Determine the (x, y) coordinate at the center of the cell enclosing the given text.  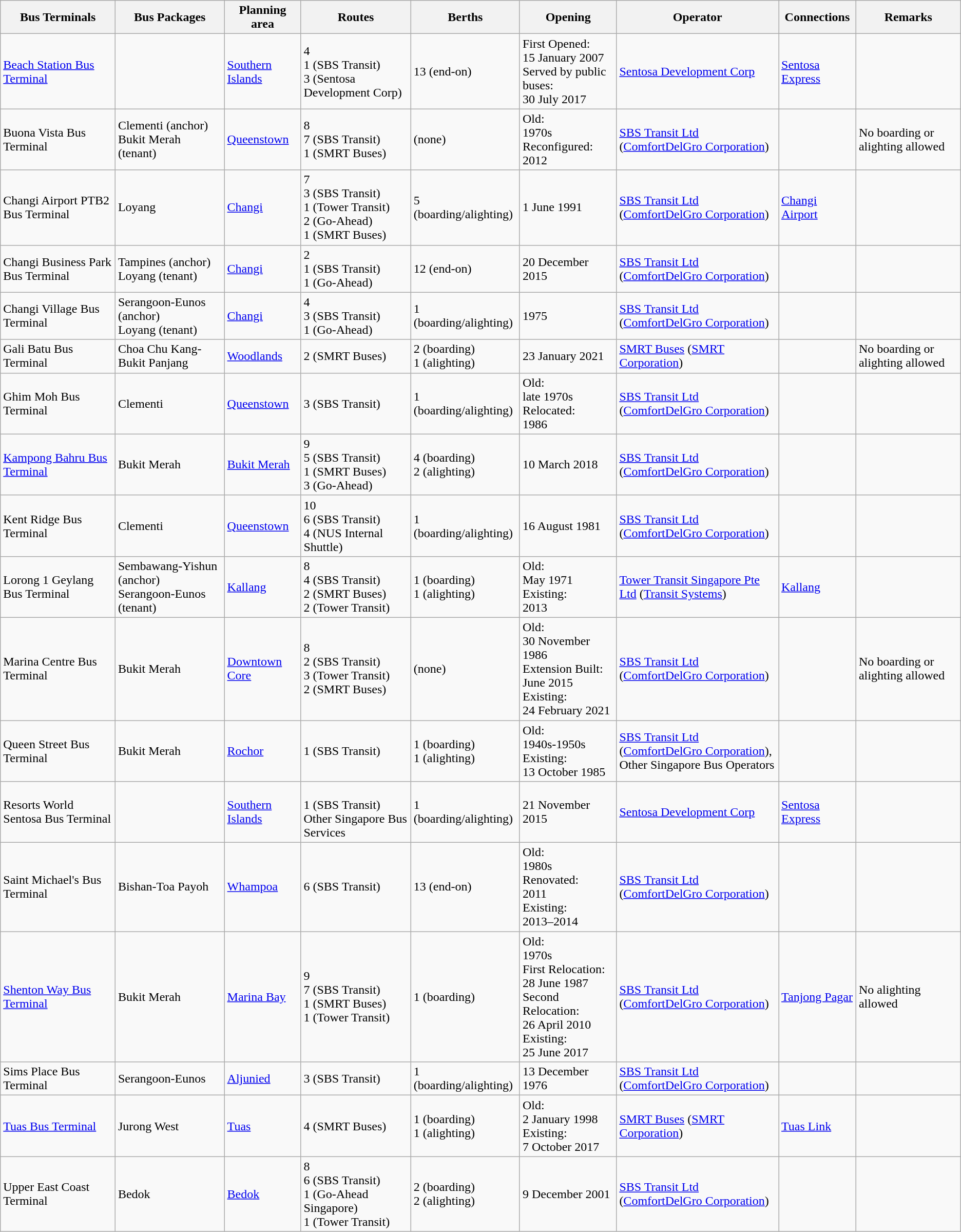
106 (SBS Transit)4 (NUS Internal Shuttle) (356, 526)
Marina Bay (263, 997)
Connections (817, 17)
Tanjong Pagar (817, 997)
16 August 1981 (568, 526)
Kent Ridge Bus Terminal (58, 526)
41 (SBS Transit)3 (Sentosa Development Corp) (356, 71)
Whampoa (263, 887)
23 January 2021 (568, 356)
73 (SBS Transit)1 (Tower Transit)2 (Go-Ahead)1 (SMRT Buses) (356, 207)
1 (SBS Transit)Other Singapore Bus Services (356, 812)
Sims Place Bus Terminal (58, 1078)
13 December 1976 (568, 1078)
Changi Village Bus Terminal (58, 316)
Changi Airport PTB2 Bus Terminal (58, 207)
1 (SBS Transit) (356, 751)
Old:late 1970sRelocated:1986 (568, 404)
Old:1970sReconfigured:2012 (568, 140)
Old:1980sRenovated:2011Existing:2013–2014 (568, 887)
95 (SBS Transit)1 (SMRT Buses)3 (Go-Ahead) (356, 464)
Serangoon-Eunos (169, 1078)
1975 (568, 316)
2 (boarding)2 (alighting) (465, 1194)
2 (boarding)1 (alighting) (465, 356)
Berths (465, 17)
Bus Terminals (58, 17)
20 December 2015 (568, 269)
Planning area (263, 17)
Loyang (169, 207)
Buona Vista Bus Terminal (58, 140)
Jurong West (169, 1126)
Ghim Moh Bus Terminal (58, 404)
Tuas Link (817, 1126)
9 December 2001 (568, 1194)
Remarks (908, 17)
86 (SBS Transit)1 (Go-Ahead Singapore)1 (Tower Transit) (356, 1194)
Tuas Bus Terminal (58, 1126)
4 (boarding)2 (alighting) (465, 464)
87 (SBS Transit)1 (SMRT Buses) (356, 140)
82 (SBS Transit)3 (Tower Transit)2 (SMRT Buses) (356, 669)
Changi Business Park Bus Terminal (58, 269)
21 November 2015 (568, 812)
Rochor (263, 751)
Kampong Bahru Bus Terminal (58, 464)
Shenton Way Bus Terminal (58, 997)
5 (boarding/alighting) (465, 207)
84 (SBS Transit)2 (SMRT Buses)2 (Tower Transit) (356, 586)
Downtown Core (263, 669)
Resorts World Sentosa Bus Terminal (58, 812)
Routes (356, 17)
Choa Chu Kang-Bukit Panjang (169, 356)
43 (SBS Transit)1 (Go-Ahead) (356, 316)
Tampines (anchor)Loyang (tenant) (169, 269)
Tuas (263, 1126)
Old:1940s-1950sExisting:13 October 1985 (568, 751)
12 (end-on) (465, 269)
6 (SBS Transit) (356, 887)
1 (boarding) (465, 997)
Changi Airport (817, 207)
4 (SMRT Buses) (356, 1126)
21 (SBS Transit)1 (Go-Ahead) (356, 269)
Aljunied (263, 1078)
SBS Transit Ltd (ComfortDelGro Corporation),Other Singapore Bus Operators (698, 751)
1 June 1991 (568, 207)
No alighting allowed (908, 997)
Old:May 1971Existing:2013 (568, 586)
2 (SMRT Buses) (356, 356)
10 March 2018 (568, 464)
Operator (698, 17)
Sembawang-Yishun (anchor)Serangoon-Eunos (tenant) (169, 586)
Tower Transit Singapore Pte Ltd (Transit Systems) (698, 586)
Gali Batu Bus Terminal (58, 356)
First Opened:15 January 2007Served by public buses:30 July 2017 (568, 71)
Upper East Coast Terminal (58, 1194)
Bus Packages (169, 17)
Queen Street Bus Terminal (58, 751)
Serangoon-Eunos (anchor)Loyang (tenant) (169, 316)
Beach Station Bus Terminal (58, 71)
Lorong 1 Geylang Bus Terminal (58, 586)
Old:2 January 1998Existing:7 October 2017 (568, 1126)
Clementi (anchor)Bukit Merah (tenant) (169, 140)
Bishan-Toa Payoh (169, 887)
Old:30 November 1986Extension Built:June 2015Existing:24 February 2021 (568, 669)
Marina Centre Bus Terminal (58, 669)
Saint Michael's Bus Terminal (58, 887)
Old:1970sFirst Relocation:28 June 1987Second Relocation:26 April 2010Existing:25 June 2017 (568, 997)
97 (SBS Transit)1 (SMRT Buses)1 (Tower Transit) (356, 997)
Opening (568, 17)
Woodlands (263, 356)
